Identify which cell holds the provided text, then report its [X, Y] central coordinate. 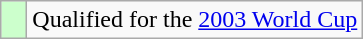
Qualified for the 2003 World Cup [195, 20]
